Provide the [X, Y] coordinate of the cell's center where the given text is located.  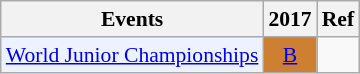
Events [132, 19]
2017 [290, 19]
B [290, 55]
World Junior Championships [132, 55]
Ref [338, 19]
